Find where the given text appears and provide that cell's center as [x, y] coordinate. 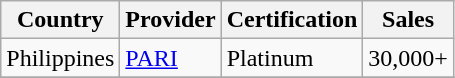
Certification [292, 20]
Country [60, 20]
Platinum [292, 58]
PARI [170, 58]
Philippines [60, 58]
Provider [170, 20]
30,000+ [408, 58]
Sales [408, 20]
